Provide the [x, y] coordinate of the cell's center where the given text is located.  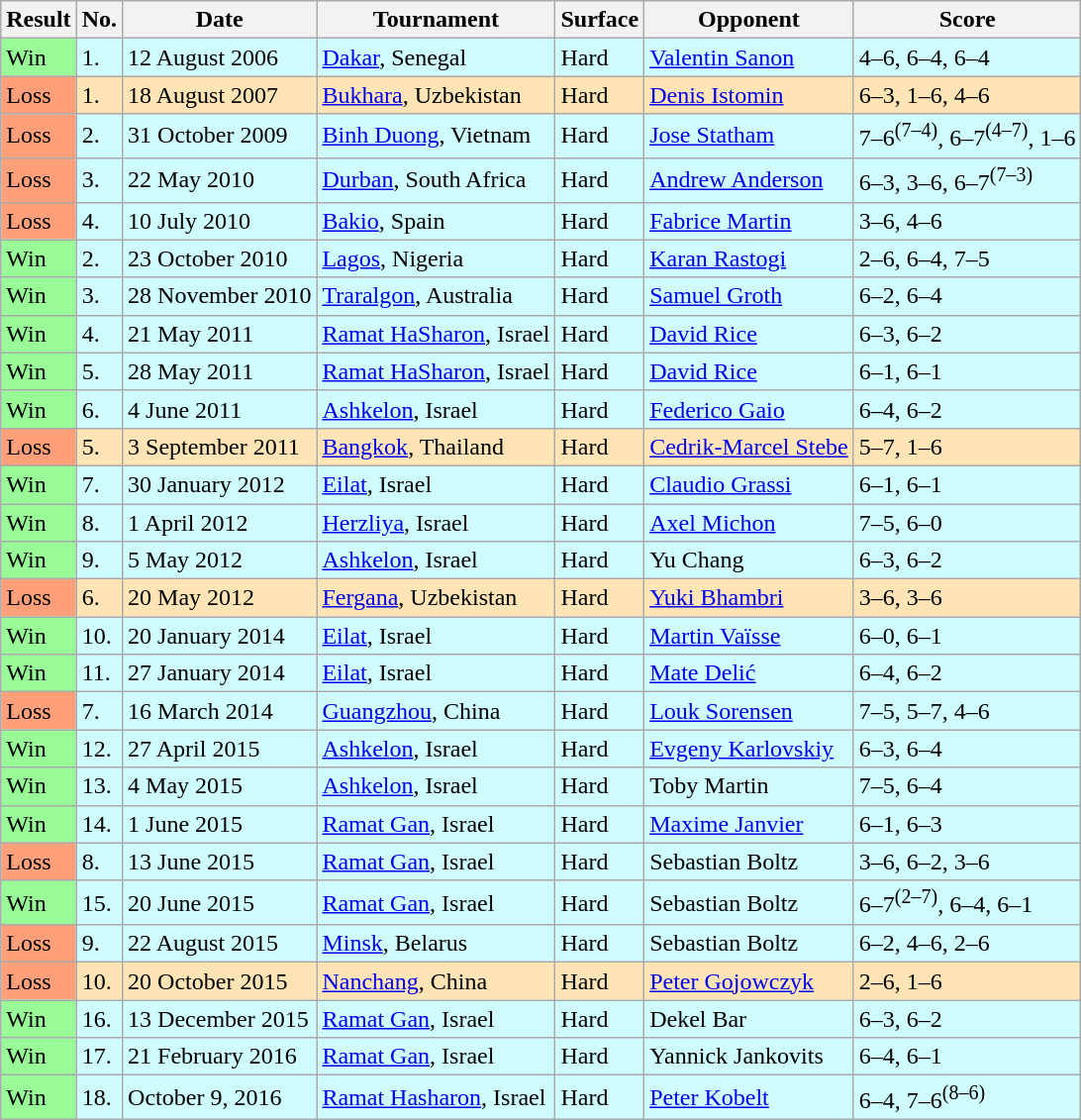
27 April 2015 [220, 749]
Fabrice Martin [749, 221]
13. [99, 786]
Toby Martin [749, 786]
Maxime Janvier [749, 824]
6–4, 6–1 [967, 1057]
13 June 2015 [220, 862]
1 June 2015 [220, 824]
3–6, 3–6 [967, 598]
7–5, 5–7, 4–6 [967, 711]
28 May 2011 [220, 371]
6–1, 6–3 [967, 824]
18. [99, 1097]
30 January 2012 [220, 484]
3 September 2011 [220, 447]
Peter Gojowczyk [749, 981]
21 February 2016 [220, 1057]
Nanchang, China [436, 981]
Lagos, Nigeria [436, 258]
6–2, 4–6, 2–6 [967, 944]
Score [967, 20]
Traralgon, Australia [436, 296]
Ramat Hasharon, Israel [436, 1097]
7–5, 6–4 [967, 786]
Karan Rastogi [749, 258]
2–6, 6–4, 7–5 [967, 258]
3–6, 6–2, 3–6 [967, 862]
Fergana, Uzbekistan [436, 598]
Yannick Jankovits [749, 1057]
23 October 2010 [220, 258]
7–6(7–4), 6–7(4–7), 1–6 [967, 137]
12 August 2006 [220, 57]
Louk Sorensen [749, 711]
Dakar, Senegal [436, 57]
Bangkok, Thailand [436, 447]
Yuki Bhambri [749, 598]
21 May 2011 [220, 334]
3–6, 4–6 [967, 221]
13 December 2015 [220, 1019]
20 May 2012 [220, 598]
31 October 2009 [220, 137]
Yu Chang [749, 560]
12. [99, 749]
Andrew Anderson [749, 180]
Herzliya, Israel [436, 523]
28 November 2010 [220, 296]
6–3, 1–6, 4–6 [967, 95]
6–3, 3–6, 6–7(7–3) [967, 180]
Tournament [436, 20]
Bakio, Spain [436, 221]
22 May 2010 [220, 180]
Jose Statham [749, 137]
17. [99, 1057]
No. [99, 20]
Mate Delić [749, 673]
16. [99, 1019]
6–4, 7–6(8–6) [967, 1097]
Durban, South Africa [436, 180]
Valentin Sanon [749, 57]
5–7, 1–6 [967, 447]
Date [220, 20]
Dekel Bar [749, 1019]
6–0, 6–1 [967, 636]
Peter Kobelt [749, 1097]
Federico Gaio [749, 409]
Claudio Grassi [749, 484]
20 June 2015 [220, 903]
Axel Michon [749, 523]
Samuel Groth [749, 296]
20 October 2015 [220, 981]
6–3, 6–4 [967, 749]
10 July 2010 [220, 221]
20 January 2014 [220, 636]
Bukhara, Uzbekistan [436, 95]
Result [39, 20]
Denis Istomin [749, 95]
4 June 2011 [220, 409]
6–7(2–7), 6–4, 6–1 [967, 903]
11. [99, 673]
Surface [600, 20]
22 August 2015 [220, 944]
7–5, 6–0 [967, 523]
Martin Vaïsse [749, 636]
15. [99, 903]
October 9, 2016 [220, 1097]
Binh Duong, Vietnam [436, 137]
Opponent [749, 20]
18 August 2007 [220, 95]
Evgeny Karlovskiy [749, 749]
27 January 2014 [220, 673]
2–6, 1–6 [967, 981]
Guangzhou, China [436, 711]
Cedrik-Marcel Stebe [749, 447]
4–6, 6–4, 6–4 [967, 57]
Minsk, Belarus [436, 944]
5 May 2012 [220, 560]
6–2, 6–4 [967, 296]
14. [99, 824]
16 March 2014 [220, 711]
4 May 2015 [220, 786]
1 April 2012 [220, 523]
